Locate the cell with the specified text and output its (X, Y) center coordinate. 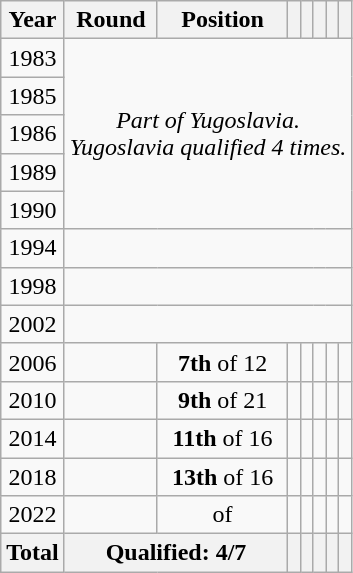
1994 (33, 248)
2010 (33, 400)
2018 (33, 477)
2014 (33, 438)
13th of 16 (222, 477)
1990 (33, 210)
of (222, 515)
2002 (33, 324)
11th of 16 (222, 438)
2022 (33, 515)
Part of Yugoslavia.Yugoslavia qualified 4 times. (208, 134)
Total (33, 553)
Position (222, 20)
9th of 21 (222, 400)
1989 (33, 172)
1998 (33, 286)
1986 (33, 134)
Year (33, 20)
Qualified: 4/7 (176, 553)
1985 (33, 96)
Round (110, 20)
1983 (33, 58)
2006 (33, 362)
7th of 12 (222, 362)
